Capture the cell that displays the provided text and extract its (X, Y) central coordinate. 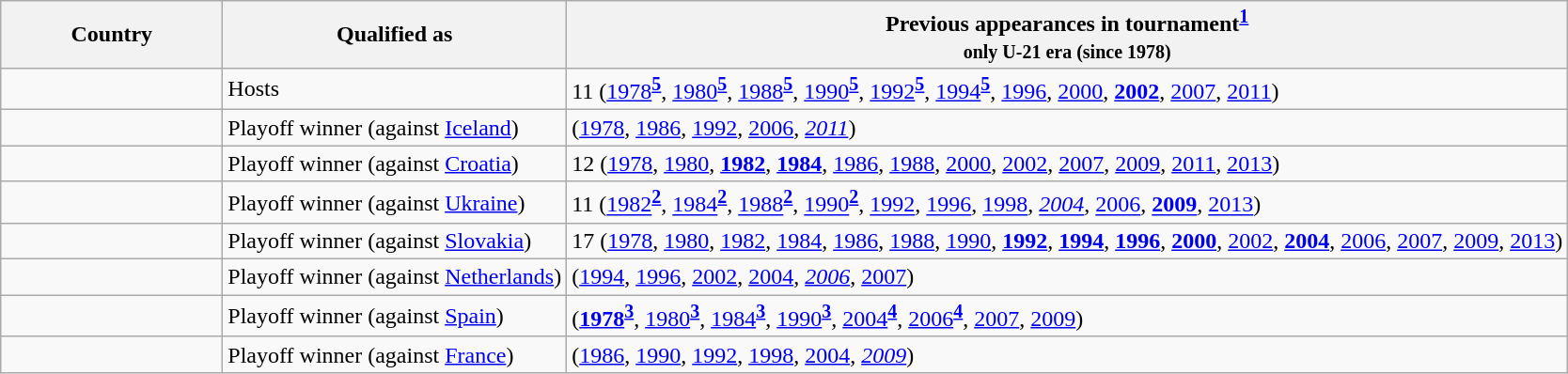
12 (1978, 1980, 1982, 1984, 1986, 1988, 2000, 2002, 2007, 2009, 2011, 2013) (1068, 164)
Country (112, 35)
Hosts (395, 88)
Previous appearances in tournament1only U-21 era (since 1978) (1068, 35)
(19783, 19803, 19843, 19903, 20044, 20064, 2007, 2009) (1068, 316)
Playoff winner (against Netherlands) (395, 277)
(1994, 1996, 2002, 2004, 2006, 2007) (1068, 277)
17 (1978, 1980, 1982, 1984, 1986, 1988, 1990, 1992, 1994, 1996, 2000, 2002, 2004, 2006, 2007, 2009, 2013) (1068, 242)
Playoff winner (against Croatia) (395, 164)
Playoff winner (against Ukraine) (395, 203)
Qualified as (395, 35)
11 (19822, 19842, 19882, 19902, 1992, 1996, 1998, 2004, 2006, 2009, 2013) (1068, 203)
(1978, 1986, 1992, 2006, 2011) (1068, 128)
Playoff winner (against Slovakia) (395, 242)
Playoff winner (against Iceland) (395, 128)
Playoff winner (against Spain) (395, 316)
Playoff winner (against France) (395, 354)
(1986, 1990, 1992, 1998, 2004, 2009) (1068, 354)
11 (19785, 19805, 19885, 19905, 19925, 19945, 1996, 2000, 2002, 2007, 2011) (1068, 88)
